Search for the cell housing the specified text and yield its [X, Y] center coordinate. 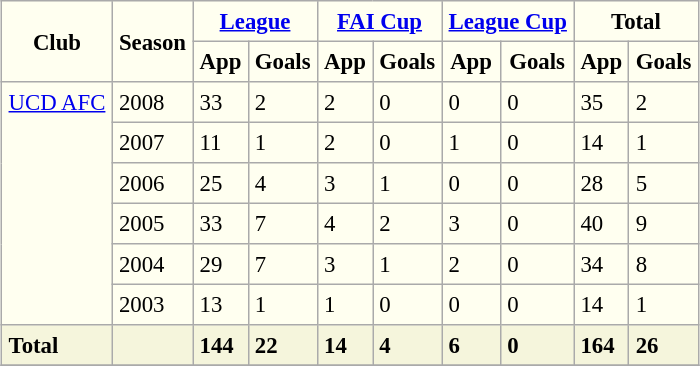
League Cup [508, 21]
13 [220, 304]
2008 [152, 102]
2005 [152, 223]
2003 [152, 304]
5 [664, 183]
28 [602, 183]
2006 [152, 183]
40 [602, 223]
26 [664, 345]
Season [152, 42]
UCD AFC [57, 204]
6 [472, 345]
25 [220, 183]
34 [602, 264]
144 [220, 345]
22 [282, 345]
35 [602, 102]
FAI Cup [380, 21]
29 [220, 264]
164 [602, 345]
2007 [152, 142]
11 [220, 142]
2004 [152, 264]
League [256, 21]
Club [57, 42]
9 [664, 223]
8 [664, 264]
